For the text-containing cell, return its midpoint in (x, y) coordinate format. 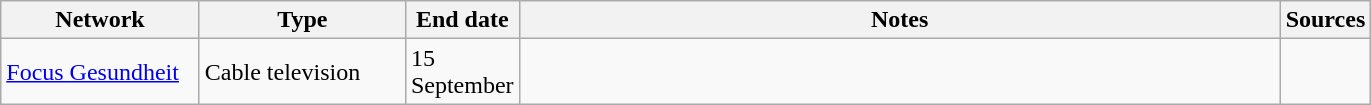
Focus Gesundheit (100, 72)
Network (100, 20)
Notes (900, 20)
Cable television (302, 72)
End date (462, 20)
15 September (462, 72)
Sources (1326, 20)
Type (302, 20)
